Return (X, Y) of the center of cell containing provided text 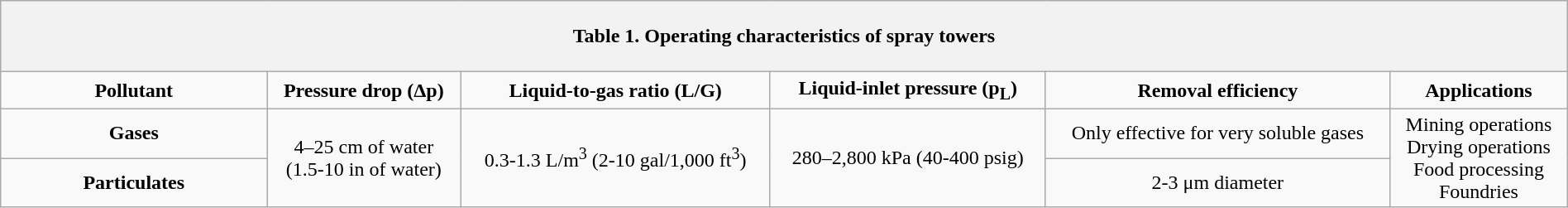
Removal efficiency (1217, 90)
280–2,800 kPa (40-400 psig) (908, 157)
Liquid-to-gas ratio (L/G) (615, 90)
Pollutant (134, 90)
Particulates (134, 183)
Only effective for very soluble gases (1217, 133)
Mining operationsDrying operationsFood processingFoundries (1479, 157)
Pressure drop (Δp) (364, 90)
2-3 μm diameter (1217, 183)
4–25 cm of water(1.5-10 in of water) (364, 157)
Gases (134, 133)
Liquid-inlet pressure (pL) (908, 90)
Table 1. Operating characteristics of spray towers (784, 36)
Applications (1479, 90)
0.3-1.3 L/m3 (2-10 gal/1,000 ft3) (615, 157)
